For the text-containing cell, return its midpoint in (X, Y) coordinate format. 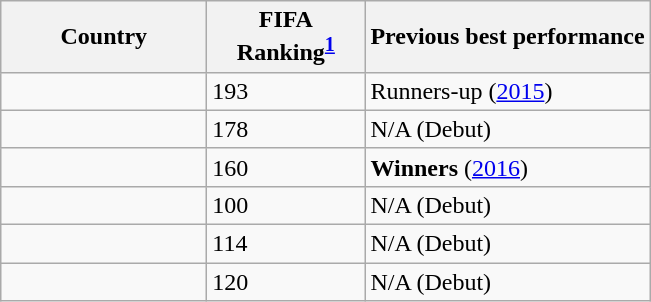
100 (286, 205)
160 (286, 167)
114 (286, 244)
193 (286, 91)
FIFA Ranking1 (286, 37)
Winners (2016) (508, 167)
Country (104, 37)
178 (286, 129)
Runners-up (2015) (508, 91)
120 (286, 282)
Previous best performance (508, 37)
